Return the [x, y] coordinate for the center point of the cell that contains the specified text.  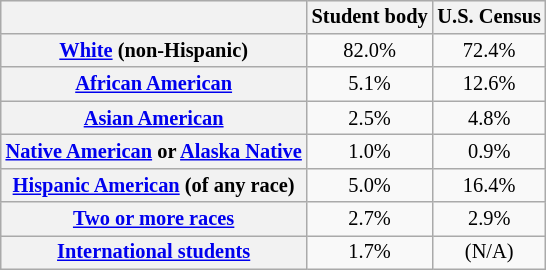
5.0% [370, 185]
U.S. Census [490, 17]
White (non-Hispanic) [154, 51]
12.6% [490, 84]
2.7% [370, 219]
16.4% [490, 185]
2.5% [370, 118]
African American [154, 84]
(N/A) [490, 253]
82.0% [370, 51]
Hispanic American (of any race) [154, 185]
4.8% [490, 118]
5.1% [370, 84]
Two or more races [154, 219]
1.7% [370, 253]
International students [154, 253]
Asian American [154, 118]
1.0% [370, 152]
Native American or Alaska Native [154, 152]
0.9% [490, 152]
72.4% [490, 51]
Student body [370, 17]
2.9% [490, 219]
